Find where the given text appears and provide that cell's center as [X, Y] coordinate. 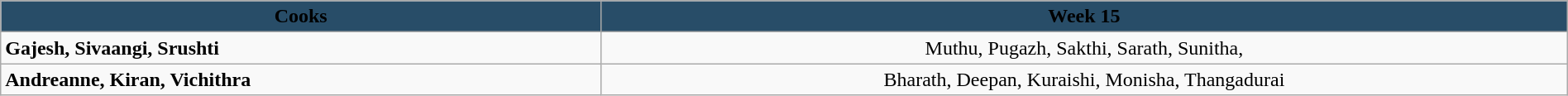
Cooks [301, 17]
Bharath, Deepan, Kuraishi, Monisha, Thangadurai [1085, 79]
Week 15 [1085, 17]
Muthu, Pugazh, Sakthi, Sarath, Sunitha, [1085, 48]
Gajesh, Sivaangi, Srushti [301, 48]
Andreanne, Kiran, Vichithra [301, 79]
